Scan for the cell matching the given text and deliver its [x, y] coordinate at center. 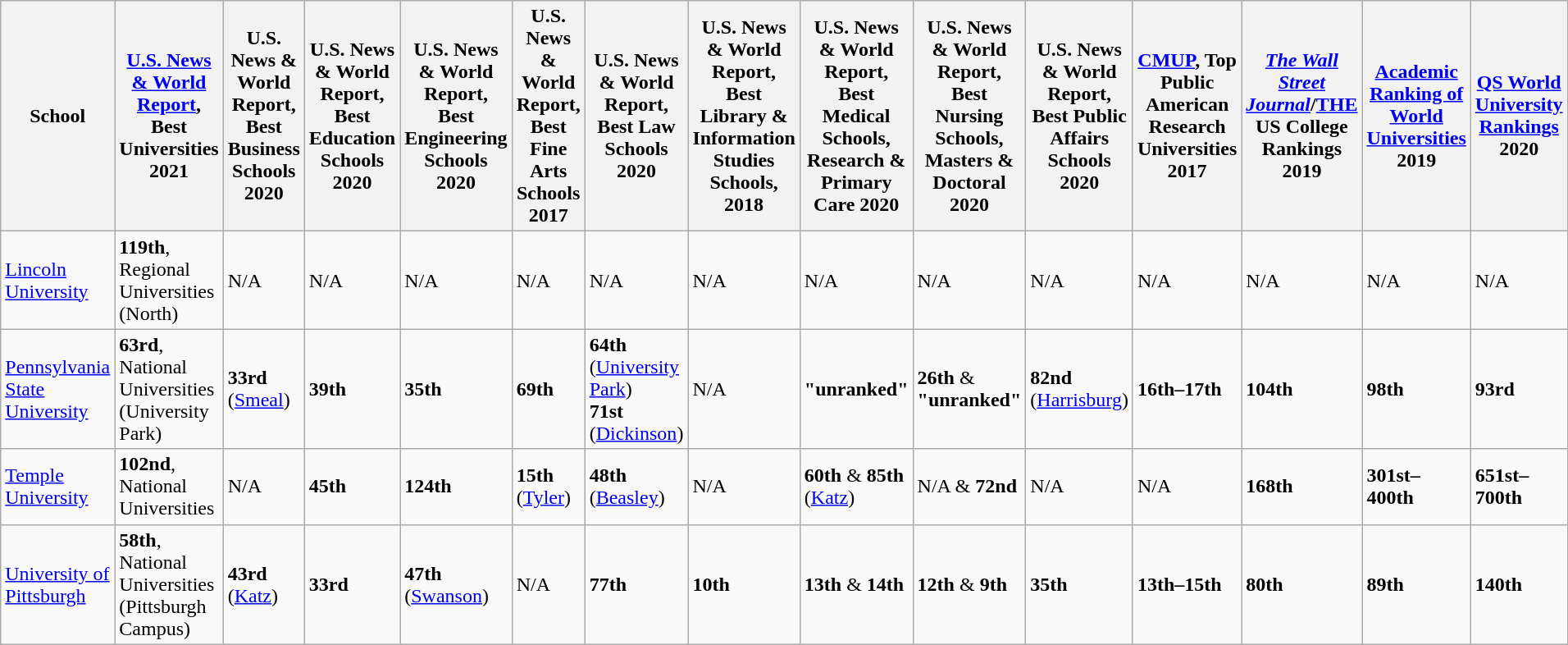
98th [1416, 389]
U.S. News & World Report, Best Nursing Schools, Masters & Doctoral 2020 [969, 117]
47th (Swanson) [456, 584]
119th, Regional Universities (North) [169, 281]
64th (University Park)71st (Dickinson) [636, 389]
69th [548, 389]
33rd (Smeal) [264, 389]
"unranked" [856, 389]
CMUP, Top Public American Research Universities 2017 [1187, 117]
26th & "unranked" [969, 389]
124th [456, 487]
77th [636, 584]
89th [1416, 584]
University of Pittsburgh [57, 584]
43rd (Katz) [264, 584]
60th & 85th (Katz) [856, 487]
13th–15th [1187, 584]
93rd [1519, 389]
U.S. News & World Report, Best Business Schools 2020 [264, 117]
16th–17th [1187, 389]
12th & 9th [969, 584]
N/A & 72nd [969, 487]
Pennsylvania State University [57, 389]
63rd, National Universities (University Park) [169, 389]
45th [352, 487]
82nd(Harrisburg) [1079, 389]
U.S. News & World Report, Best Education Schools 2020 [352, 117]
Academic Ranking of World Universities 2019 [1416, 117]
U.S. News & World Report, Best Universities 2021 [169, 117]
QS World University Rankings 2020 [1519, 117]
80th [1302, 584]
15th (Tyler) [548, 487]
58th, National Universities (Pittsburgh Campus) [169, 584]
104th [1302, 389]
U.S. News & World Report, Best Law Schools 2020 [636, 117]
U.S. News & World Report, Best Library & Information Studies Schools, 2018 [744, 117]
33rd [352, 584]
U.S. News & World Report, Best Public Affairs Schools 2020 [1079, 117]
168th [1302, 487]
School [57, 117]
U.S. News & World Report, Best Medical Schools, Research & Primary Care 2020 [856, 117]
Lincoln University [57, 281]
13th & 14th [856, 584]
102nd, National Universities [169, 487]
U.S. News & World Report, Best Fine Arts Schools 2017 [548, 117]
U.S. News & World Report, Best Engineering Schools 2020 [456, 117]
Temple University [57, 487]
39th [352, 389]
The Wall Street Journal/THE US College Rankings 2019 [1302, 117]
301st–400th [1416, 487]
10th [744, 584]
651st–700th [1519, 487]
140th [1519, 584]
48th (Beasley) [636, 487]
